Locate the cell with the specified text and output its (X, Y) center coordinate. 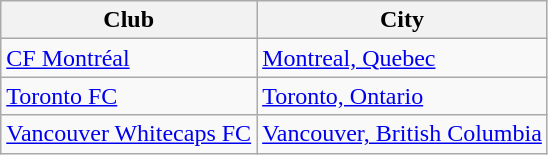
Toronto FC (129, 96)
CF Montréal (129, 58)
Montreal, Quebec (402, 58)
Toronto, Ontario (402, 96)
City (402, 20)
Vancouver Whitecaps FC (129, 134)
Vancouver, British Columbia (402, 134)
Club (129, 20)
